Extract the (x, y) coordinate from the center of the cell holding the provided text.  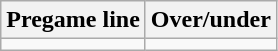
Over/under (210, 20)
Pregame line (74, 20)
